Extract the (X, Y) coordinate from the center of the cell holding the provided text.  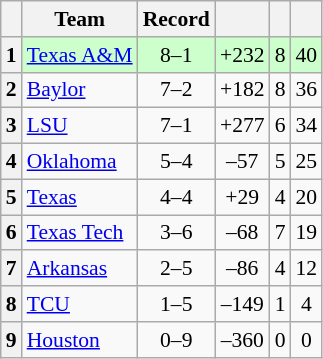
–86 (242, 269)
Arkansas (80, 269)
Record (176, 19)
LSU (80, 126)
–68 (242, 233)
–360 (242, 340)
Team (80, 19)
Texas A&M (80, 55)
19 (307, 233)
3–6 (176, 233)
20 (307, 197)
36 (307, 90)
2 (12, 90)
–149 (242, 304)
2–5 (176, 269)
Oklahoma (80, 162)
12 (307, 269)
34 (307, 126)
0–9 (176, 340)
7–2 (176, 90)
+232 (242, 55)
Baylor (80, 90)
+182 (242, 90)
+277 (242, 126)
TCU (80, 304)
–57 (242, 162)
4–4 (176, 197)
40 (307, 55)
Texas Tech (80, 233)
3 (12, 126)
Texas (80, 197)
1–5 (176, 304)
25 (307, 162)
5–4 (176, 162)
8–1 (176, 55)
Houston (80, 340)
7–1 (176, 126)
9 (12, 340)
+29 (242, 197)
